Determine the (X, Y) coordinate at the center of the cell enclosing the given text.  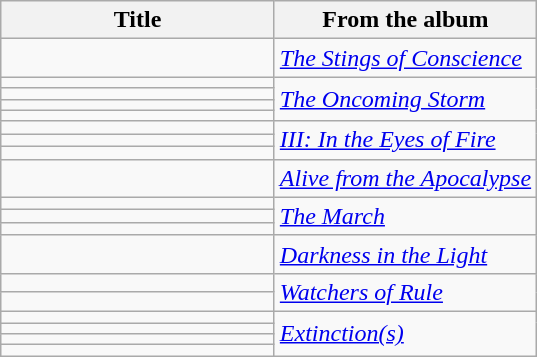
Alive from the Apocalypse (405, 178)
The Stings of Conscience (405, 58)
From the album (405, 20)
Watchers of Rule (405, 292)
The March (405, 216)
Extinction(s) (405, 333)
The Oncoming Storm (405, 99)
Title (138, 20)
Darkness in the Light (405, 254)
III: In the Eyes of Fire (405, 140)
